Return the [X, Y] coordinate for the center point of the cell that contains the specified text.  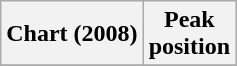
Peak position [189, 34]
Chart (2008) [72, 34]
